Pinpoint the cell where the given text exists, returning its [X, Y] midpoint coordinate. 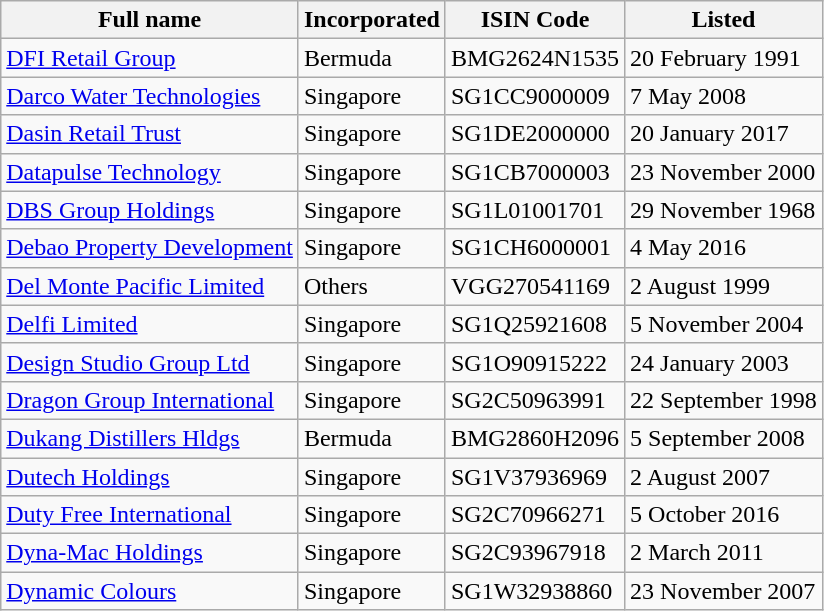
SG2C50963991 [534, 400]
2 March 2011 [724, 553]
ISIN Code [534, 20]
SG1L01001701 [534, 210]
SG1Q25921608 [534, 324]
20 February 1991 [724, 58]
Full name [150, 20]
23 November 2007 [724, 591]
Datapulse Technology [150, 172]
SG1CH6000001 [534, 248]
DBS Group Holdings [150, 210]
5 September 2008 [724, 438]
Dynamic Colours [150, 591]
Dyna-Mac Holdings [150, 553]
SG1DE2000000 [534, 134]
Others [372, 286]
Incorporated [372, 20]
VGG270541169 [534, 286]
Delfi Limited [150, 324]
5 October 2016 [724, 515]
Dragon Group International [150, 400]
23 November 2000 [724, 172]
29 November 1968 [724, 210]
DFI Retail Group [150, 58]
7 May 2008 [724, 96]
SG1CB7000003 [534, 172]
2 August 1999 [724, 286]
SG1V37936969 [534, 477]
Design Studio Group Ltd [150, 362]
20 January 2017 [724, 134]
24 January 2003 [724, 362]
BMG2624N1535 [534, 58]
SG2C93967918 [534, 553]
Dutech Holdings [150, 477]
Darco Water Technologies [150, 96]
SG1CC9000009 [534, 96]
Del Monte Pacific Limited [150, 286]
4 May 2016 [724, 248]
22 September 1998 [724, 400]
2 August 2007 [724, 477]
Listed [724, 20]
BMG2860H2096 [534, 438]
Debao Property Development [150, 248]
5 November 2004 [724, 324]
SG1W32938860 [534, 591]
Dukang Distillers Hldgs [150, 438]
SG1O90915222 [534, 362]
Dasin Retail Trust [150, 134]
SG2C70966271 [534, 515]
Duty Free International [150, 515]
